Pinpoint the cell where the given text exists, returning its (x, y) midpoint coordinate. 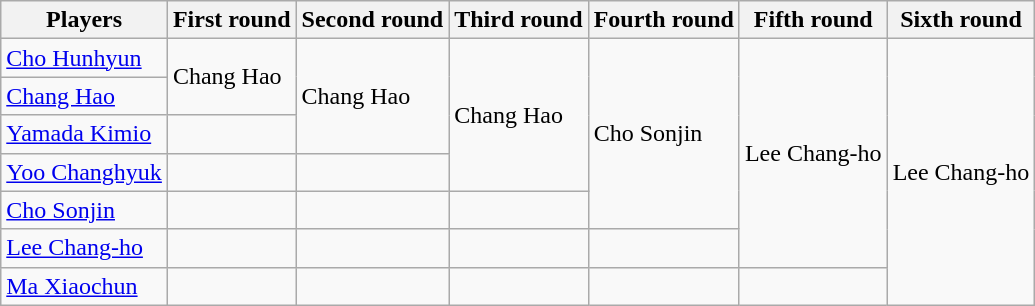
Fourth round (664, 20)
Third round (518, 20)
Yoo Changhyuk (84, 172)
Fifth round (813, 20)
Yamada Kimio (84, 134)
Players (84, 20)
Ma Xiaochun (84, 286)
First round (232, 20)
Sixth round (961, 20)
Cho Hunhyun (84, 58)
Second round (372, 20)
